Provide the [x, y] coordinate of the cell's center where the given text is located.  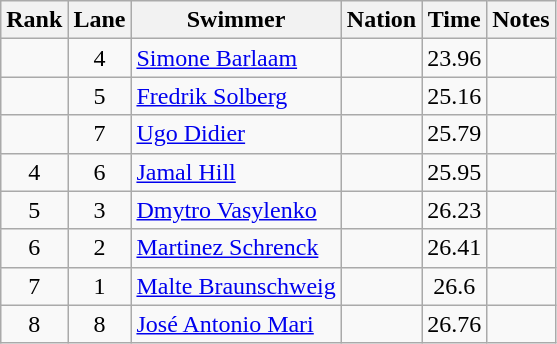
Notes [521, 20]
26.6 [454, 286]
Time [454, 20]
2 [100, 248]
25.79 [454, 134]
Dmytro Vasylenko [236, 210]
Nation [381, 20]
26.76 [454, 324]
Simone Barlaam [236, 58]
1 [100, 286]
Malte Braunschweig [236, 286]
26.23 [454, 210]
José Antonio Mari [236, 324]
3 [100, 210]
26.41 [454, 248]
Fredrik Solberg [236, 96]
23.96 [454, 58]
Ugo Didier [236, 134]
Swimmer [236, 20]
Lane [100, 20]
Jamal Hill [236, 172]
25.16 [454, 96]
Rank [34, 20]
Martinez Schrenck [236, 248]
25.95 [454, 172]
